Find where the given text appears and provide that cell's center as [X, Y] coordinate. 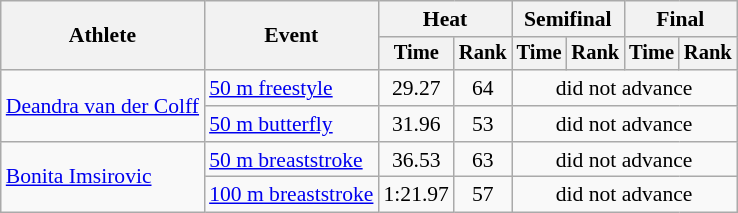
50 m butterfly [291, 124]
31.96 [416, 124]
Heat [444, 19]
57 [483, 195]
Athlete [102, 36]
Deandra van der Colff [102, 106]
Semifinal [568, 19]
1:21.97 [416, 195]
Event [291, 36]
50 m breaststroke [291, 160]
53 [483, 124]
36.53 [416, 160]
50 m freestyle [291, 88]
Final [680, 19]
29.27 [416, 88]
63 [483, 160]
100 m breaststroke [291, 195]
64 [483, 88]
Bonita Imsirovic [102, 178]
